Return the (X, Y) coordinate for the center point of the cell that contains the specified text.  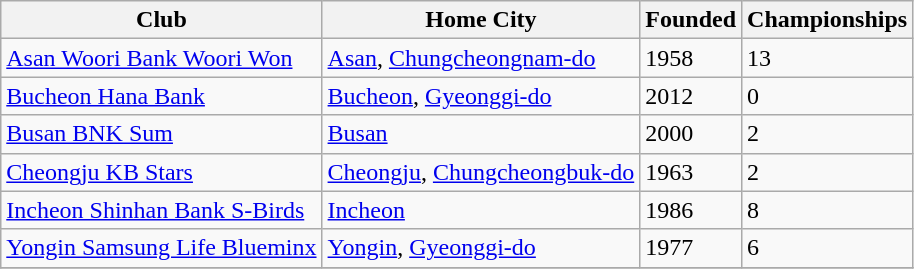
8 (828, 210)
Yongin, Gyeonggi-do (481, 248)
Busan BNK Sum (162, 134)
2012 (691, 96)
13 (828, 58)
2000 (691, 134)
1977 (691, 248)
Incheon Shinhan Bank S-Birds (162, 210)
1986 (691, 210)
Bucheon Hana Bank (162, 96)
Yongin Samsung Life Blueminx (162, 248)
Asan Woori Bank Woori Won (162, 58)
Championships (828, 20)
Cheongju KB Stars (162, 172)
Founded (691, 20)
Asan, Chungcheongnam-do (481, 58)
0 (828, 96)
Home City (481, 20)
1963 (691, 172)
Busan (481, 134)
6 (828, 248)
1958 (691, 58)
Cheongju, Chungcheongbuk-do (481, 172)
Club (162, 20)
Incheon (481, 210)
Bucheon, Gyeonggi-do (481, 96)
